Search for the cell housing the specified text and yield its [X, Y] center coordinate. 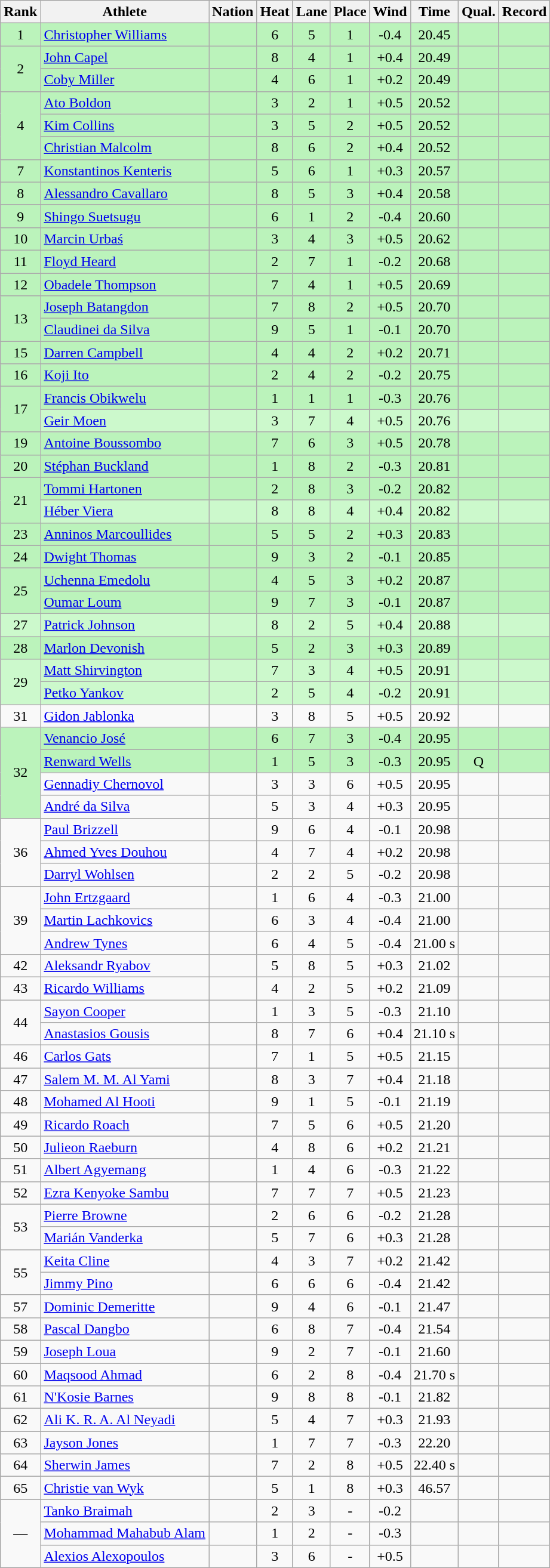
Anninos Marcoullides [125, 534]
10 [20, 239]
20.83 [434, 534]
21.15 [434, 1057]
Keita Cline [125, 1261]
Salem M. M. Al Yami [125, 1079]
27 [20, 625]
Mohammad Mahabub Alam [125, 1533]
Wind [390, 12]
Ricardo Roach [125, 1125]
Christie van Wyk [125, 1488]
46 [20, 1057]
Sherwin James [125, 1465]
Anastasios Gousis [125, 1034]
Ricardo Williams [125, 988]
N'Kosie Barnes [125, 1397]
20.45 [434, 35]
20.78 [434, 443]
Renward Wells [125, 761]
21.20 [434, 1125]
19 [20, 443]
60 [20, 1374]
— [20, 1533]
Coby Miller [125, 80]
Joseph Loua [125, 1351]
20.60 [434, 216]
Dominic Demeritte [125, 1306]
52 [20, 1193]
39 [20, 920]
Darren Campbell [125, 353]
Pascal Dangbo [125, 1329]
51 [20, 1170]
21.60 [434, 1351]
Christian Malcolm [125, 148]
20.92 [434, 716]
21.21 [434, 1147]
25 [20, 591]
21.09 [434, 988]
20.88 [434, 625]
20.85 [434, 557]
Antoine Boussombo [125, 443]
21.22 [434, 1170]
59 [20, 1351]
Athlete [125, 12]
Heat [275, 12]
16 [20, 375]
Darryl Wohlsen [125, 875]
47 [20, 1079]
Mohamed Al Hooti [125, 1102]
21.18 [434, 1079]
Paul Brizzell [125, 829]
21 [20, 500]
21.82 [434, 1397]
21.93 [434, 1420]
32 [20, 773]
Jimmy Pino [125, 1283]
Julieon Raeburn [125, 1147]
Stéphan Buckland [125, 466]
Ahmed Yves Douhou [125, 852]
50 [20, 1147]
42 [20, 965]
57 [20, 1306]
Tommi Hartonen [125, 489]
21.19 [434, 1102]
20.68 [434, 261]
Dwight Thomas [125, 557]
20 [20, 466]
15 [20, 353]
62 [20, 1420]
Lane [312, 12]
20.62 [434, 239]
21.00 s [434, 943]
21.10 [434, 1011]
Martin Lachkovics [125, 920]
Record [524, 12]
Jayson Jones [125, 1443]
Joseph Batangdon [125, 307]
22.20 [434, 1443]
21.02 [434, 965]
John Ertzgaard [125, 897]
Floyd Heard [125, 261]
Andrew Tynes [125, 943]
Kim Collins [125, 125]
Patrick Johnson [125, 625]
Q [479, 761]
Rank [20, 12]
Carlos Gats [125, 1057]
23 [20, 534]
21.54 [434, 1329]
Alessandro Cavallaro [125, 193]
Oumar Loum [125, 602]
Francis Obikwelu [125, 398]
13 [20, 319]
29 [20, 682]
Maqsood Ahmad [125, 1374]
43 [20, 988]
22.40 s [434, 1465]
28 [20, 647]
Venancio José [125, 739]
Uchenna Emedolu [125, 579]
21.10 s [434, 1034]
Ali K. R. A. Al Neyadi [125, 1420]
24 [20, 557]
17 [20, 409]
61 [20, 1397]
Aleksandr Ryabov [125, 965]
Konstantinos Kenteris [125, 171]
20.75 [434, 375]
Sayon Cooper [125, 1011]
20.71 [434, 353]
20.58 [434, 193]
Ezra Kenyoke Sambu [125, 1193]
46.57 [434, 1488]
20.69 [434, 285]
Nation [233, 12]
Obadele Thompson [125, 285]
Marián Vanderka [125, 1238]
Héber Viera [125, 511]
65 [20, 1488]
Albert Agyemang [125, 1170]
20.57 [434, 171]
48 [20, 1102]
Koji Ito [125, 375]
58 [20, 1329]
Petko Yankov [125, 693]
49 [20, 1125]
Tanko Braimah [125, 1511]
21.70 s [434, 1374]
64 [20, 1465]
Pierre Browne [125, 1215]
Gennadiy Chernovol [125, 784]
Gidon Jablonka [125, 716]
Christopher Williams [125, 35]
36 [20, 852]
21.23 [434, 1193]
André da Silva [125, 807]
Alexios Alexopoulos [125, 1556]
12 [20, 285]
Matt Shirvington [125, 671]
Marlon Devonish [125, 647]
Qual. [479, 12]
20.81 [434, 466]
Claudinei da Silva [125, 330]
Shingo Suetsugu [125, 216]
Ato Boldon [125, 103]
Geir Moen [125, 421]
55 [20, 1272]
44 [20, 1023]
53 [20, 1227]
Place [350, 12]
21.47 [434, 1306]
Marcin Urbaś [125, 239]
31 [20, 716]
Time [434, 12]
20.89 [434, 647]
John Capel [125, 57]
11 [20, 261]
63 [20, 1443]
